Search for the cell housing the specified text and yield its [x, y] center coordinate. 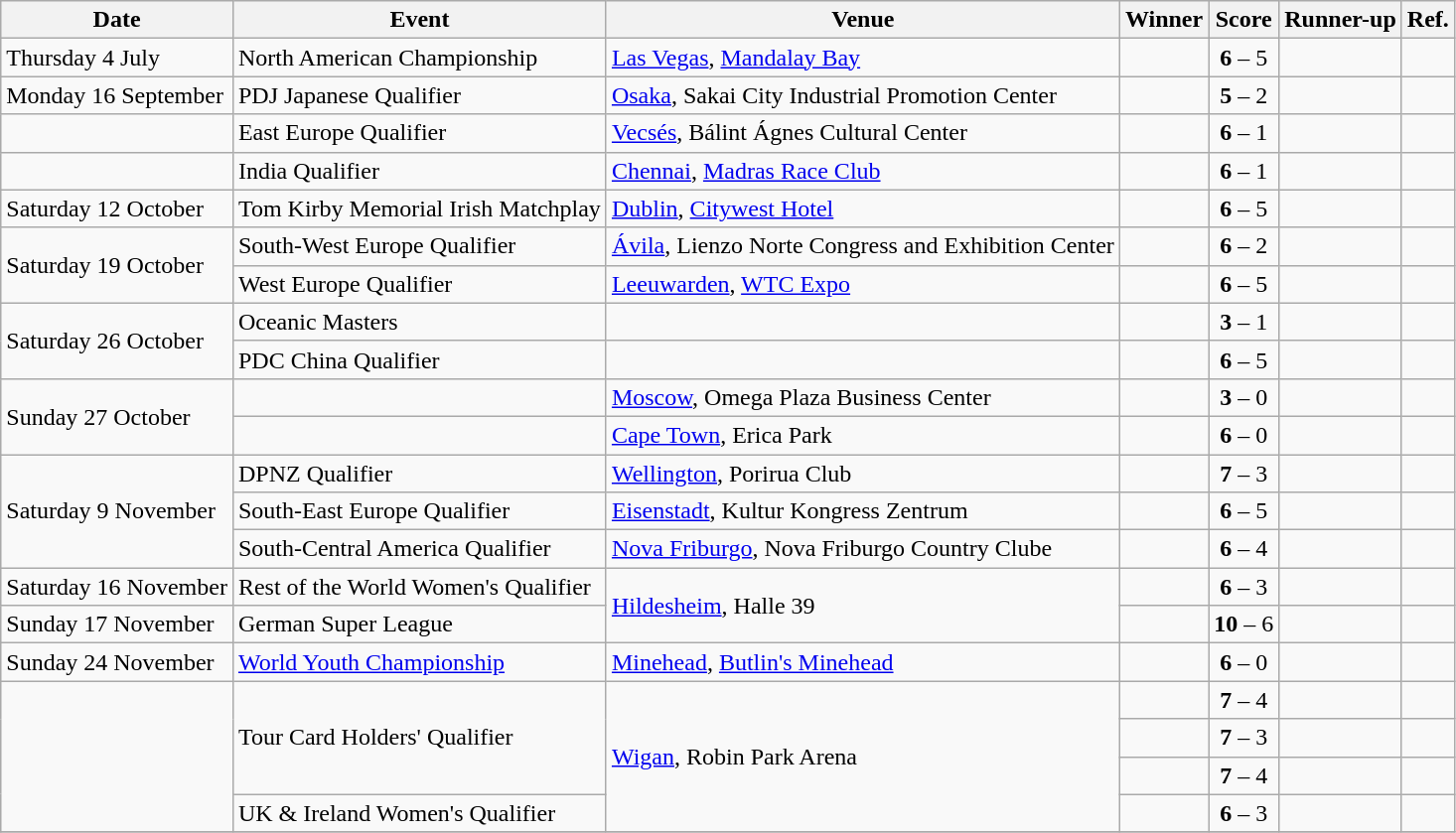
Saturday 9 November [117, 511]
UK & Ireland Women's Qualifier [419, 813]
Saturday 16 November [117, 587]
Osaka, Sakai City Industrial Promotion Center [862, 95]
Ref. [1428, 20]
Minehead, Butlin's Minehead [862, 662]
Cape Town, Erica Park [862, 435]
Las Vegas, Mandalay Bay [862, 58]
Runner-up [1341, 20]
Oceanic Masters [419, 322]
East Europe Qualifier [419, 133]
Monday 16 September [117, 95]
Wigan, Robin Park Arena [862, 757]
Eisenstadt, Kultur Kongress Zentrum [862, 511]
10 – 6 [1243, 625]
6 – 2 [1243, 246]
South-West Europe Qualifier [419, 246]
Vecsés, Bálint Ágnes Cultural Center [862, 133]
DPNZ Qualifier [419, 474]
6 – 4 [1243, 549]
3 – 0 [1243, 397]
Leeuwarden, WTC Expo [862, 284]
Thursday 4 July [117, 58]
Saturday 26 October [117, 341]
German Super League [419, 625]
Score [1243, 20]
Moscow, Omega Plaza Business Center [862, 397]
India Qualifier [419, 171]
Nova Friburgo, Nova Friburgo Country Clube [862, 549]
Saturday 19 October [117, 265]
Ávila, Lienzo Norte Congress and Exhibition Center [862, 246]
North American Championship [419, 58]
Wellington, Porirua Club [862, 474]
PDC China Qualifier [419, 359]
West Europe Qualifier [419, 284]
Saturday 12 October [117, 208]
5 – 2 [1243, 95]
Chennai, Madras Race Club [862, 171]
Date [117, 20]
Winner [1164, 20]
World Youth Championship [419, 662]
Sunday 27 October [117, 416]
Hildesheim, Halle 39 [862, 606]
Venue [862, 20]
Sunday 24 November [117, 662]
Dublin, Citywest Hotel [862, 208]
Tour Card Holders' Qualifier [419, 738]
Event [419, 20]
South-East Europe Qualifier [419, 511]
3 – 1 [1243, 322]
South-Central America Qualifier [419, 549]
Tom Kirby Memorial Irish Matchplay [419, 208]
Rest of the World Women's Qualifier [419, 587]
Sunday 17 November [117, 625]
PDJ Japanese Qualifier [419, 95]
